Capture the cell that displays the provided text and extract its [x, y] central coordinate. 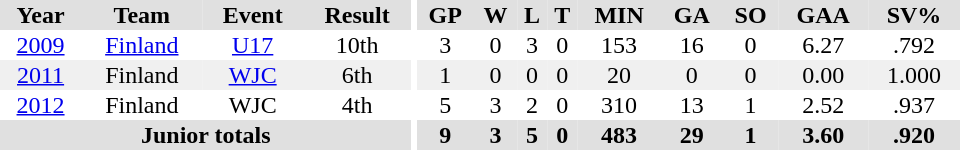
U17 [253, 45]
GAA [823, 15]
GP [445, 15]
SV% [914, 15]
.792 [914, 45]
310 [618, 105]
1.000 [914, 75]
Year [40, 15]
2012 [40, 105]
2.52 [823, 105]
10th [358, 45]
0.00 [823, 75]
4th [358, 105]
9 [445, 135]
20 [618, 75]
MIN [618, 15]
SO [751, 15]
153 [618, 45]
16 [692, 45]
T [562, 15]
Junior totals [206, 135]
GA [692, 15]
13 [692, 105]
3.60 [823, 135]
Team [142, 15]
2011 [40, 75]
Event [253, 15]
.937 [914, 105]
483 [618, 135]
6.27 [823, 45]
L [532, 15]
.920 [914, 135]
2 [532, 105]
Result [358, 15]
29 [692, 135]
6th [358, 75]
W [496, 15]
2009 [40, 45]
